Locate the cell with the specified text and output its (X, Y) center coordinate. 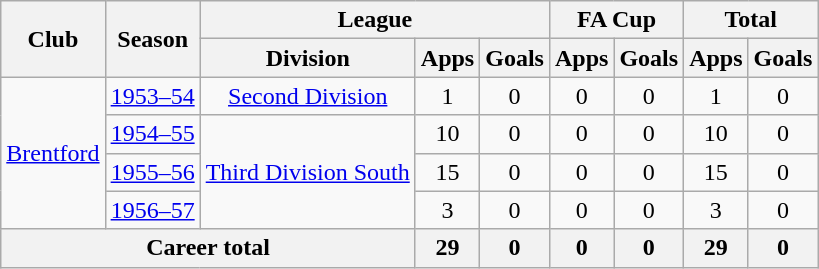
Division (308, 58)
League (374, 20)
Season (152, 39)
Brentford (53, 153)
1956–57 (152, 210)
Career total (208, 248)
1954–55 (152, 134)
Total (751, 20)
FA Cup (616, 20)
1955–56 (152, 172)
Second Division (308, 96)
Third Division South (308, 172)
Club (53, 39)
1953–54 (152, 96)
